Return [X, Y] of the center of cell containing provided text 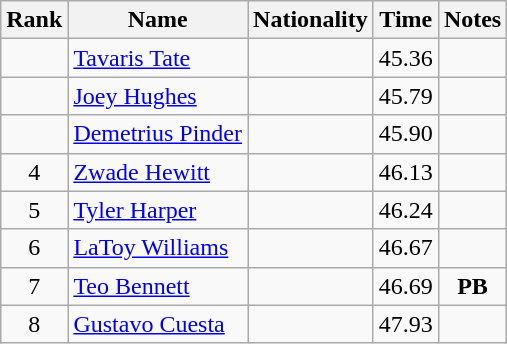
7 [34, 286]
Tavaris Tate [158, 58]
45.79 [406, 96]
46.67 [406, 248]
8 [34, 324]
PB [472, 286]
46.24 [406, 210]
Nationality [311, 20]
4 [34, 172]
LaToy Williams [158, 248]
Rank [34, 20]
45.36 [406, 58]
Gustavo Cuesta [158, 324]
6 [34, 248]
46.13 [406, 172]
Time [406, 20]
Name [158, 20]
Zwade Hewitt [158, 172]
5 [34, 210]
Teo Bennett [158, 286]
Joey Hughes [158, 96]
46.69 [406, 286]
47.93 [406, 324]
Tyler Harper [158, 210]
45.90 [406, 134]
Demetrius Pinder [158, 134]
Notes [472, 20]
